Provide the (X, Y) coordinate of the cell's center where the given text is located.  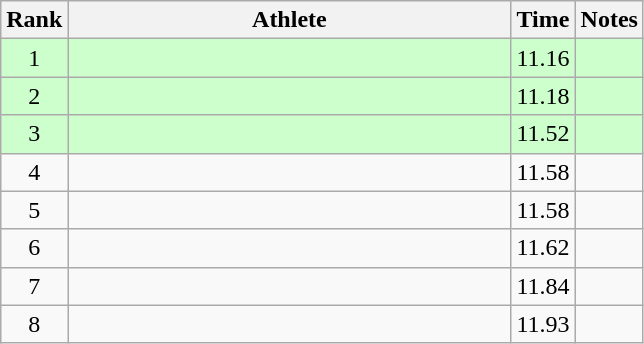
1 (34, 58)
5 (34, 210)
3 (34, 134)
Notes (609, 20)
Time (543, 20)
Rank (34, 20)
11.84 (543, 286)
2 (34, 96)
11.52 (543, 134)
4 (34, 172)
11.62 (543, 248)
Athlete (290, 20)
11.16 (543, 58)
11.93 (543, 324)
6 (34, 248)
11.18 (543, 96)
7 (34, 286)
8 (34, 324)
